Extract the (X, Y) coordinate from the center of the cell holding the provided text.  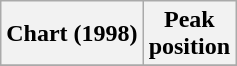
Chart (1998) (72, 34)
Peak position (189, 34)
